Return [x, y] of the center of cell containing provided text 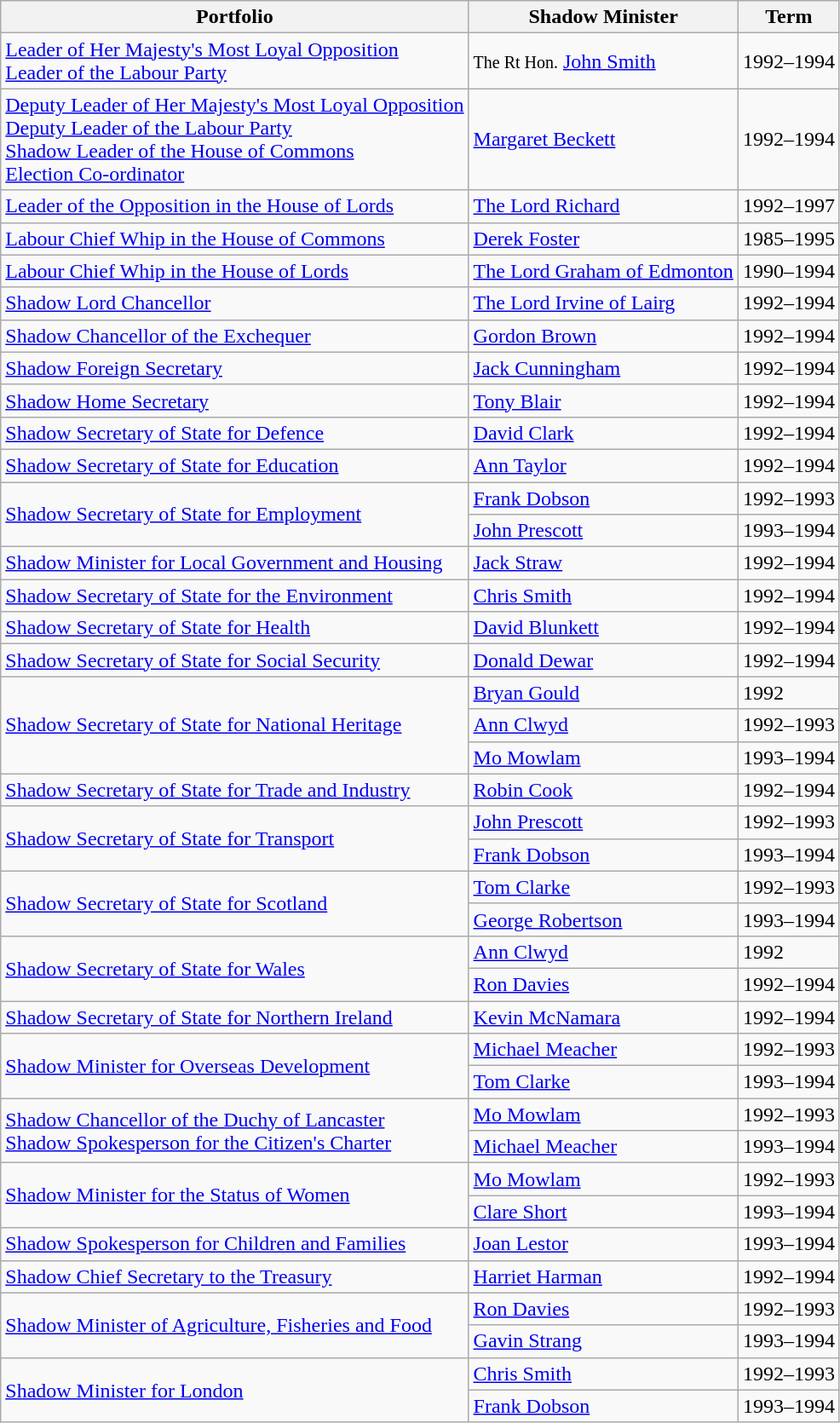
The Lord Irvine of Lairg [603, 303]
Margaret Beckett [603, 140]
Leader of Her Majesty's Most Loyal OppositionLeader of the Labour Party [235, 61]
Shadow Secretary of State for Wales [235, 968]
Shadow Minister for the Status of Women [235, 1195]
Shadow Minister of Agriculture, Fisheries and Food [235, 1325]
Shadow Secretary of State for Health [235, 628]
The Lord Graham of Edmonton [603, 271]
Tony Blair [603, 400]
Joan Lestor [603, 1244]
Shadow Secretary of State for Scotland [235, 903]
Shadow Minister for Local Government and Housing [235, 563]
1992–1997 [789, 206]
Gavin Strang [603, 1341]
Shadow Foreign Secretary [235, 368]
Labour Chief Whip in the House of Commons [235, 239]
Harriet Harman [603, 1276]
Shadow Secretary of State for Employment [235, 515]
Kevin McNamara [603, 1017]
Leader of the Opposition in the House of Lords [235, 206]
Shadow Minister for Overseas Development [235, 1066]
Donald Dewar [603, 660]
Shadow Spokesperson for Children and Families [235, 1244]
Shadow Secretary of State for Defence [235, 433]
Robin Cook [603, 790]
Clare Short [603, 1212]
Shadow Minister for London [235, 1390]
Shadow Minister [603, 17]
1985–1995 [789, 239]
Shadow Secretary of State for Northern Ireland [235, 1017]
Shadow Home Secretary [235, 400]
Term [789, 17]
Shadow Secretary of State for Trade and Industry [235, 790]
Bryan Gould [603, 693]
Gordon Brown [603, 336]
Shadow Chief Secretary to the Treasury [235, 1276]
1990–1994 [789, 271]
Shadow Chancellor of the Duchy of LancasterShadow Spokesperson for the Citizen's Charter [235, 1131]
Derek Foster [603, 239]
Jack Cunningham [603, 368]
Labour Chief Whip in the House of Lords [235, 271]
David Blunkett [603, 628]
Shadow Secretary of State for National Heritage [235, 725]
Jack Straw [603, 563]
Shadow Secretary of State for Education [235, 465]
The Lord Richard [603, 206]
David Clark [603, 433]
George Robertson [603, 919]
Ann Taylor [603, 465]
Portfolio [235, 17]
Shadow Secretary of State for the Environment [235, 596]
Shadow Lord Chancellor [235, 303]
Shadow Chancellor of the Exchequer [235, 336]
Deputy Leader of Her Majesty's Most Loyal OppositionDeputy Leader of the Labour PartyShadow Leader of the House of CommonsElection Co-ordinator [235, 140]
The Rt Hon. John Smith [603, 61]
Shadow Secretary of State for Transport [235, 838]
Shadow Secretary of State for Social Security [235, 660]
